Determine the (x, y) coordinate at the center of the cell enclosing the given text.  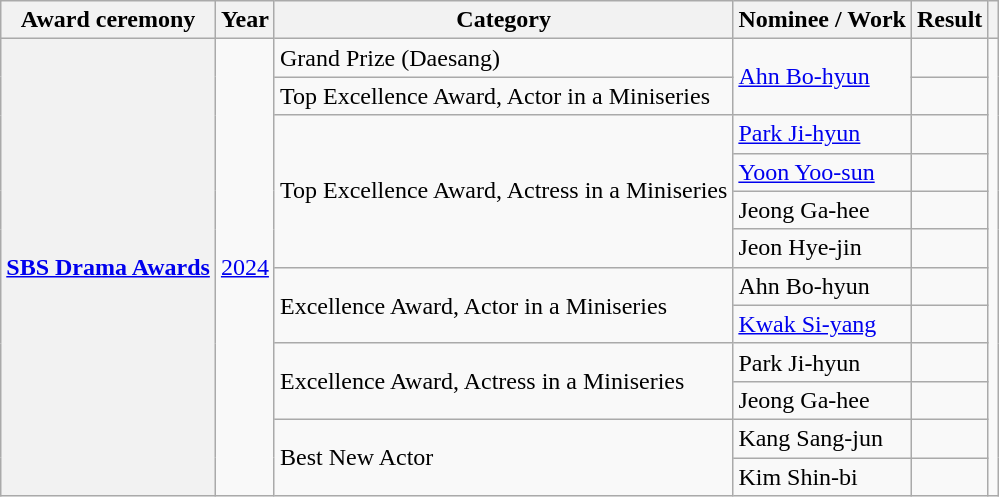
Kwak Si-yang (822, 324)
Kang Sang-jun (822, 438)
Grand Prize (Daesang) (503, 58)
SBS Drama Awards (108, 268)
Excellence Award, Actress in a Miniseries (503, 381)
2024 (244, 268)
Yoon Yoo-sun (822, 172)
Kim Shin-bi (822, 477)
Year (244, 20)
Excellence Award, Actor in a Miniseries (503, 305)
Award ceremony (108, 20)
Nominee / Work (822, 20)
Top Excellence Award, Actor in a Miniseries (503, 96)
Category (503, 20)
Best New Actor (503, 457)
Jeon Hye-jin (822, 248)
Top Excellence Award, Actress in a Miniseries (503, 191)
Result (949, 20)
